Determine the [X, Y] coordinate at the center of the cell enclosing the given text.  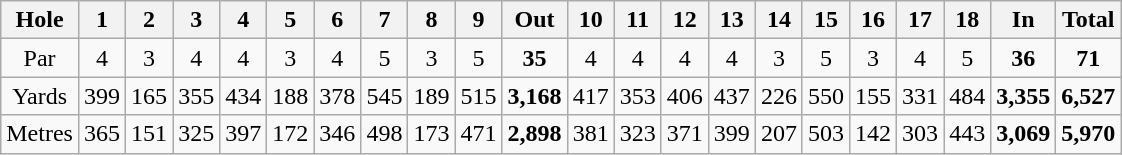
353 [638, 96]
18 [968, 20]
Total [1088, 20]
In [1024, 20]
36 [1024, 58]
346 [338, 134]
10 [590, 20]
8 [432, 20]
331 [920, 96]
406 [684, 96]
498 [384, 134]
434 [244, 96]
14 [778, 20]
6 [338, 20]
35 [534, 58]
9 [478, 20]
Hole [40, 20]
365 [102, 134]
437 [732, 96]
151 [150, 134]
371 [684, 134]
155 [872, 96]
13 [732, 20]
443 [968, 134]
471 [478, 134]
189 [432, 96]
15 [826, 20]
226 [778, 96]
188 [290, 96]
16 [872, 20]
Metres [40, 134]
503 [826, 134]
207 [778, 134]
17 [920, 20]
397 [244, 134]
550 [826, 96]
1 [102, 20]
142 [872, 134]
378 [338, 96]
515 [478, 96]
71 [1088, 58]
381 [590, 134]
484 [968, 96]
325 [196, 134]
11 [638, 20]
3,168 [534, 96]
417 [590, 96]
323 [638, 134]
3,069 [1024, 134]
2 [150, 20]
7 [384, 20]
Yards [40, 96]
6,527 [1088, 96]
5,970 [1088, 134]
2,898 [534, 134]
12 [684, 20]
355 [196, 96]
545 [384, 96]
172 [290, 134]
173 [432, 134]
165 [150, 96]
3,355 [1024, 96]
Par [40, 58]
303 [920, 134]
Out [534, 20]
